Output the [x, y] coordinate of the center of the cell containing the given text.  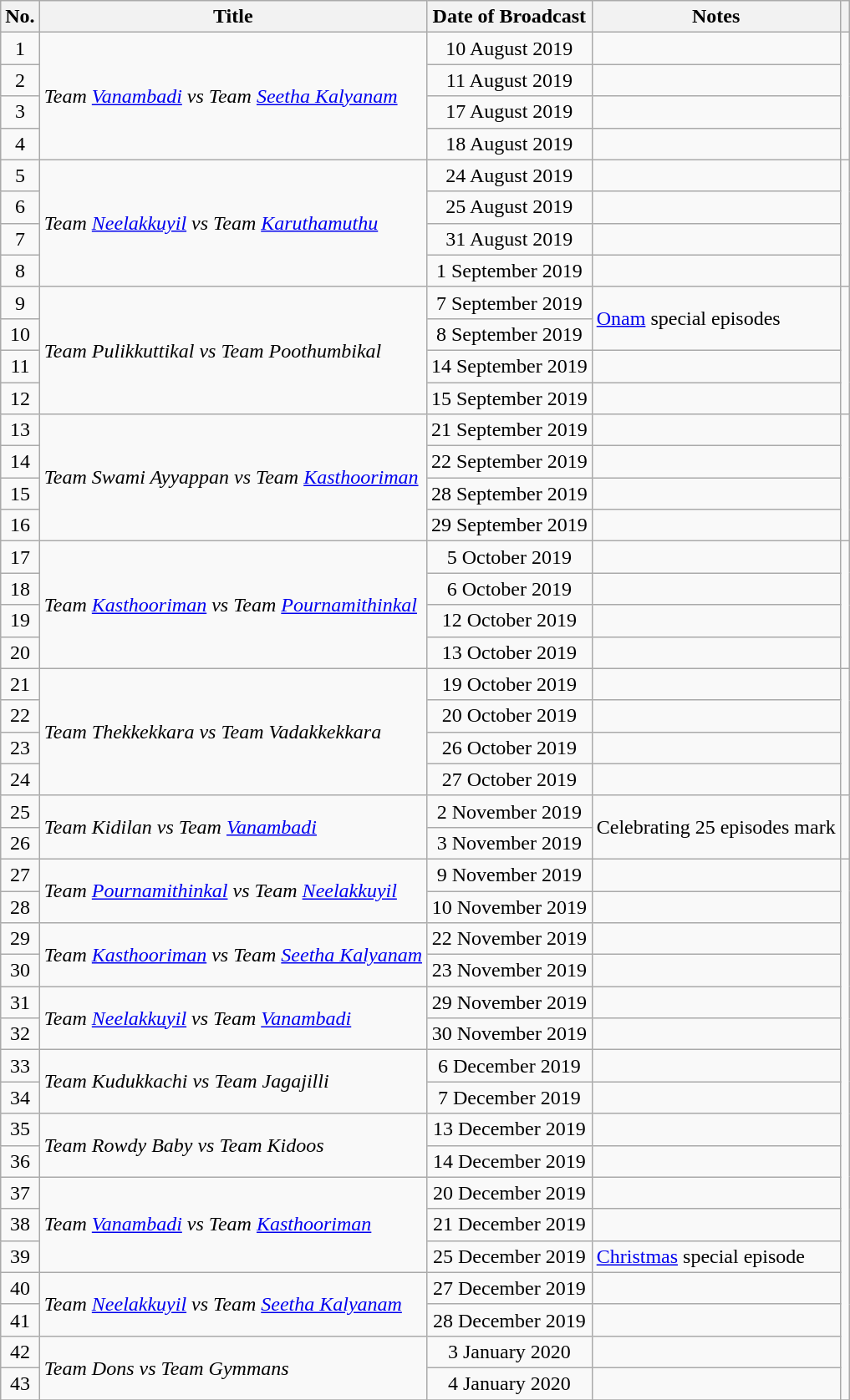
15 [20, 494]
Date of Broadcast [509, 17]
27 [20, 875]
13 October 2019 [509, 652]
Team Swami Ayyappan vs Team Kasthooriman [232, 478]
38 [20, 1225]
2 [20, 80]
Team Pulikkuttikal vs Team Poothumbikal [232, 350]
22 [20, 716]
21 December 2019 [509, 1225]
8 [20, 271]
17 [20, 557]
24 August 2019 [509, 175]
25 August 2019 [509, 207]
33 [20, 1066]
18 [20, 589]
5 [20, 175]
14 [20, 462]
3 [20, 112]
Team Neelakkuyil vs Team Seetha Kalyanam [232, 1304]
Christmas special episode [715, 1256]
36 [20, 1161]
10 November 2019 [509, 906]
43 [20, 1383]
Notes [715, 17]
26 October 2019 [509, 748]
13 [20, 430]
22 September 2019 [509, 462]
Onam special episodes [715, 318]
20 October 2019 [509, 716]
32 [20, 1034]
29 November 2019 [509, 1002]
4 January 2020 [509, 1383]
3 January 2020 [509, 1352]
7 December 2019 [509, 1098]
14 December 2019 [509, 1161]
27 October 2019 [509, 779]
31 [20, 1002]
16 [20, 525]
Team Kasthooriman vs Team Pournamithinkal [232, 605]
Team Neelakkuyil vs Team Karuthamuthu [232, 223]
23 November 2019 [509, 971]
20 [20, 652]
13 December 2019 [509, 1129]
17 August 2019 [509, 112]
25 December 2019 [509, 1256]
26 [20, 843]
39 [20, 1256]
30 [20, 971]
6 October 2019 [509, 589]
15 September 2019 [509, 398]
12 [20, 398]
28 December 2019 [509, 1320]
Title [232, 17]
7 September 2019 [509, 302]
29 September 2019 [509, 525]
21 [20, 684]
8 September 2019 [509, 334]
29 [20, 939]
23 [20, 748]
2 November 2019 [509, 811]
6 [20, 207]
Team Rowdy Baby vs Team Kidoos [232, 1145]
24 [20, 779]
19 October 2019 [509, 684]
Team Kidilan vs Team Vanambadi [232, 827]
28 September 2019 [509, 494]
10 August 2019 [509, 48]
14 September 2019 [509, 366]
40 [20, 1288]
42 [20, 1352]
27 December 2019 [509, 1288]
5 October 2019 [509, 557]
Team Kasthooriman vs Team Seetha Kalyanam [232, 955]
21 September 2019 [509, 430]
Celebrating 25 episodes mark [715, 827]
3 November 2019 [509, 843]
25 [20, 811]
30 November 2019 [509, 1034]
34 [20, 1098]
22 November 2019 [509, 939]
6 December 2019 [509, 1066]
1 [20, 48]
Team Pournamithinkal vs Team Neelakkuyil [232, 890]
37 [20, 1193]
31 August 2019 [509, 239]
Team Vanambadi vs Team Kasthooriman [232, 1225]
1 September 2019 [509, 271]
No. [20, 17]
41 [20, 1320]
9 [20, 302]
20 December 2019 [509, 1193]
7 [20, 239]
Team Vanambadi vs Team Seetha Kalyanam [232, 96]
28 [20, 906]
11 [20, 366]
Team Dons vs Team Gymmans [232, 1367]
35 [20, 1129]
Team Neelakkuyil vs Team Vanambadi [232, 1018]
18 August 2019 [509, 144]
9 November 2019 [509, 875]
11 August 2019 [509, 80]
10 [20, 334]
Team Kudukkachi vs Team Jagajilli [232, 1082]
4 [20, 144]
19 [20, 621]
12 October 2019 [509, 621]
Team Thekkekkara vs Team Vadakkekkara [232, 732]
